Extract the [x, y] coordinate from the center of the cell holding the provided text.  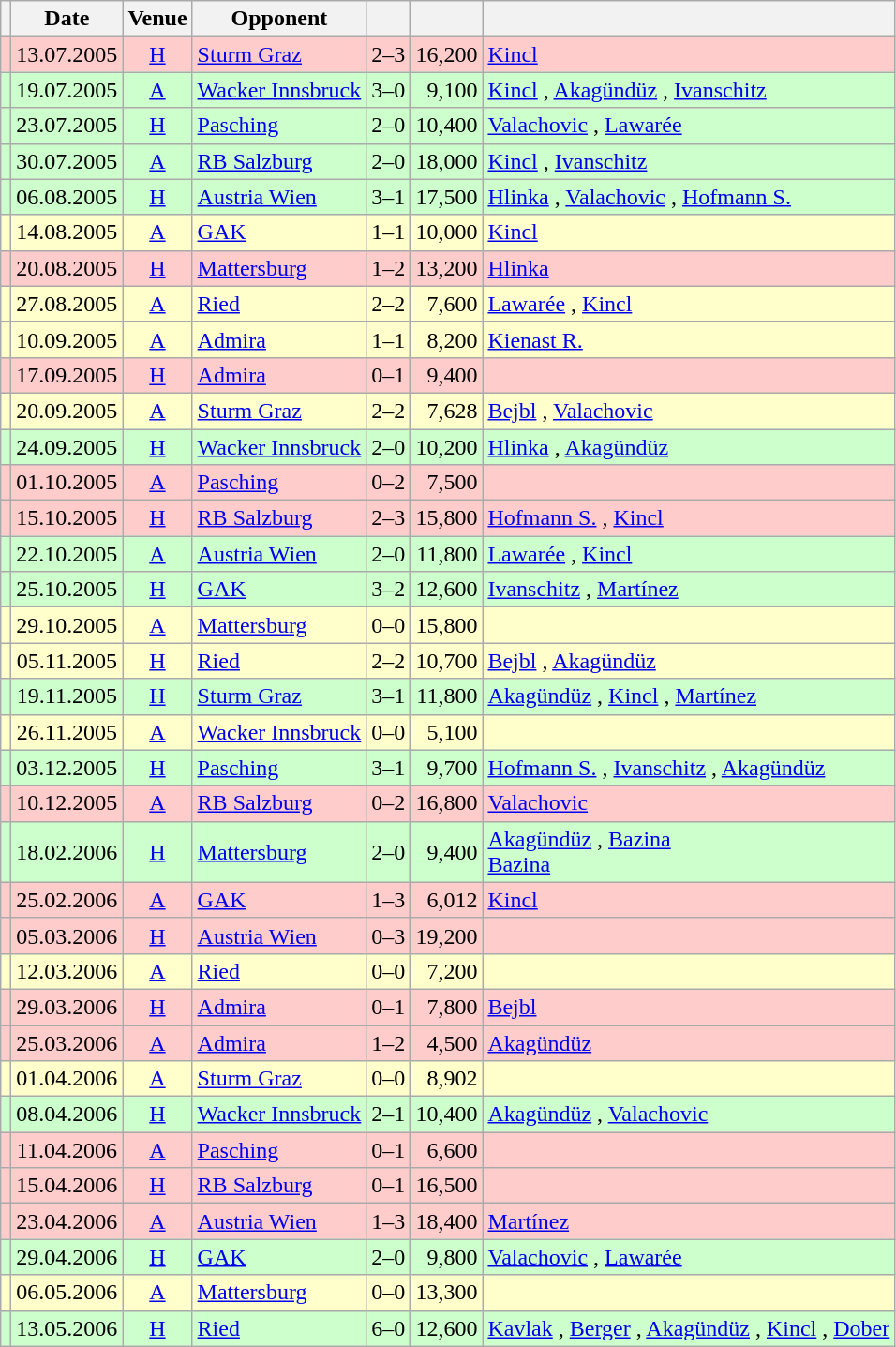
5,100 [446, 732]
Opponent [279, 19]
Kincl , Akagündüz , Ivanschitz [689, 90]
18.02.2006 [67, 851]
7,628 [446, 411]
Akagündüz , Bazina Bazina [689, 851]
19.11.2005 [67, 696]
27.08.2005 [67, 304]
13.05.2006 [67, 1328]
16,800 [446, 803]
24.09.2005 [67, 447]
29.03.2006 [67, 1007]
Akagündüz [689, 1043]
Kienast R. [689, 339]
6–0 [388, 1328]
Kincl , Ivanschitz [689, 161]
Hofmann S. , Kincl [689, 518]
3–2 [388, 590]
01.10.2005 [67, 483]
7,800 [446, 1007]
7,200 [446, 971]
08.04.2006 [67, 1115]
Venue [157, 19]
03.12.2005 [67, 768]
9,100 [446, 90]
Hlinka , Valachovic , Hofmann S. [689, 197]
05.03.2006 [67, 935]
30.07.2005 [67, 161]
Hofmann S. , Ivanschitz , Akagündüz [689, 768]
23.07.2005 [67, 126]
01.04.2006 [67, 1079]
22.10.2005 [67, 554]
29.04.2006 [67, 1257]
6,600 [446, 1150]
11.04.2006 [67, 1150]
18,400 [446, 1221]
15.10.2005 [67, 518]
Ivanschitz , Martínez [689, 590]
Kavlak , Berger , Akagündüz , Kincl , Dober [689, 1328]
Akagündüz , Valachovic [689, 1115]
10.12.2005 [67, 803]
Valachovic [689, 803]
0–3 [388, 935]
7,600 [446, 304]
25.02.2006 [67, 900]
6,012 [446, 900]
25.03.2006 [67, 1043]
Hlinka [689, 268]
16,500 [446, 1186]
Hlinka , Akagündüz [689, 447]
13.07.2005 [67, 54]
Akagündüz , Kincl , Martínez [689, 696]
06.08.2005 [67, 197]
06.05.2006 [67, 1293]
16,200 [446, 54]
7,500 [446, 483]
10,000 [446, 232]
19,200 [446, 935]
Date [67, 19]
13,200 [446, 268]
15.04.2006 [67, 1186]
8,902 [446, 1079]
10.09.2005 [67, 339]
20.09.2005 [67, 411]
10,200 [446, 447]
19.07.2005 [67, 90]
23.04.2006 [67, 1221]
Bejbl , Valachovic [689, 411]
3–0 [388, 90]
9,800 [446, 1257]
2–1 [388, 1115]
Bejbl [689, 1007]
14.08.2005 [67, 232]
4,500 [446, 1043]
20.08.2005 [67, 268]
Martínez [689, 1221]
8,200 [446, 339]
12.03.2006 [67, 971]
17,500 [446, 197]
25.10.2005 [67, 590]
13,300 [446, 1293]
10,700 [446, 661]
18,000 [446, 161]
9,700 [446, 768]
26.11.2005 [67, 732]
17.09.2005 [67, 375]
Bejbl , Akagündüz [689, 661]
05.11.2005 [67, 661]
29.10.2005 [67, 625]
